Find where the given text appears and provide that cell's center as (X, Y) coordinate. 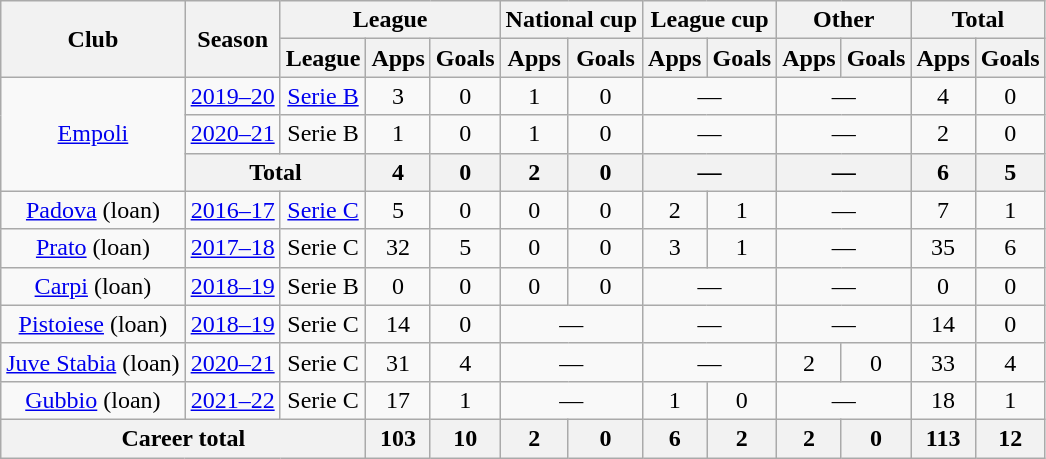
League cup (710, 20)
2021–22 (232, 400)
2017–18 (232, 248)
18 (943, 400)
7 (943, 210)
Juve Stabia (loan) (93, 362)
17 (398, 400)
31 (398, 362)
33 (943, 362)
Prato (loan) (93, 248)
32 (398, 248)
2019–20 (232, 96)
35 (943, 248)
Gubbio (loan) (93, 400)
10 (465, 438)
Season (232, 39)
National cup (571, 20)
Pistoiese (loan) (93, 324)
Carpi (loan) (93, 286)
Padova (loan) (93, 210)
12 (1010, 438)
113 (943, 438)
Career total (184, 438)
Empoli (93, 134)
103 (398, 438)
2016–17 (232, 210)
Club (93, 39)
Other (844, 20)
